Find where the given text appears and provide that cell's center as [x, y] coordinate. 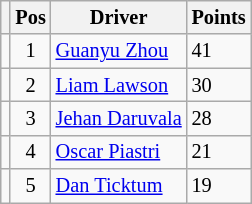
Oscar Piastri [119, 152]
3 [30, 118]
4 [30, 152]
Dan Ticktum [119, 186]
Pos [30, 17]
Jehan Daruvala [119, 118]
28 [219, 118]
Liam Lawson [119, 85]
Points [219, 17]
Driver [119, 17]
30 [219, 85]
1 [30, 51]
2 [30, 85]
21 [219, 152]
41 [219, 51]
Guanyu Zhou [119, 51]
19 [219, 186]
5 [30, 186]
